Locate the cell with the specified text and output its [X, Y] center coordinate. 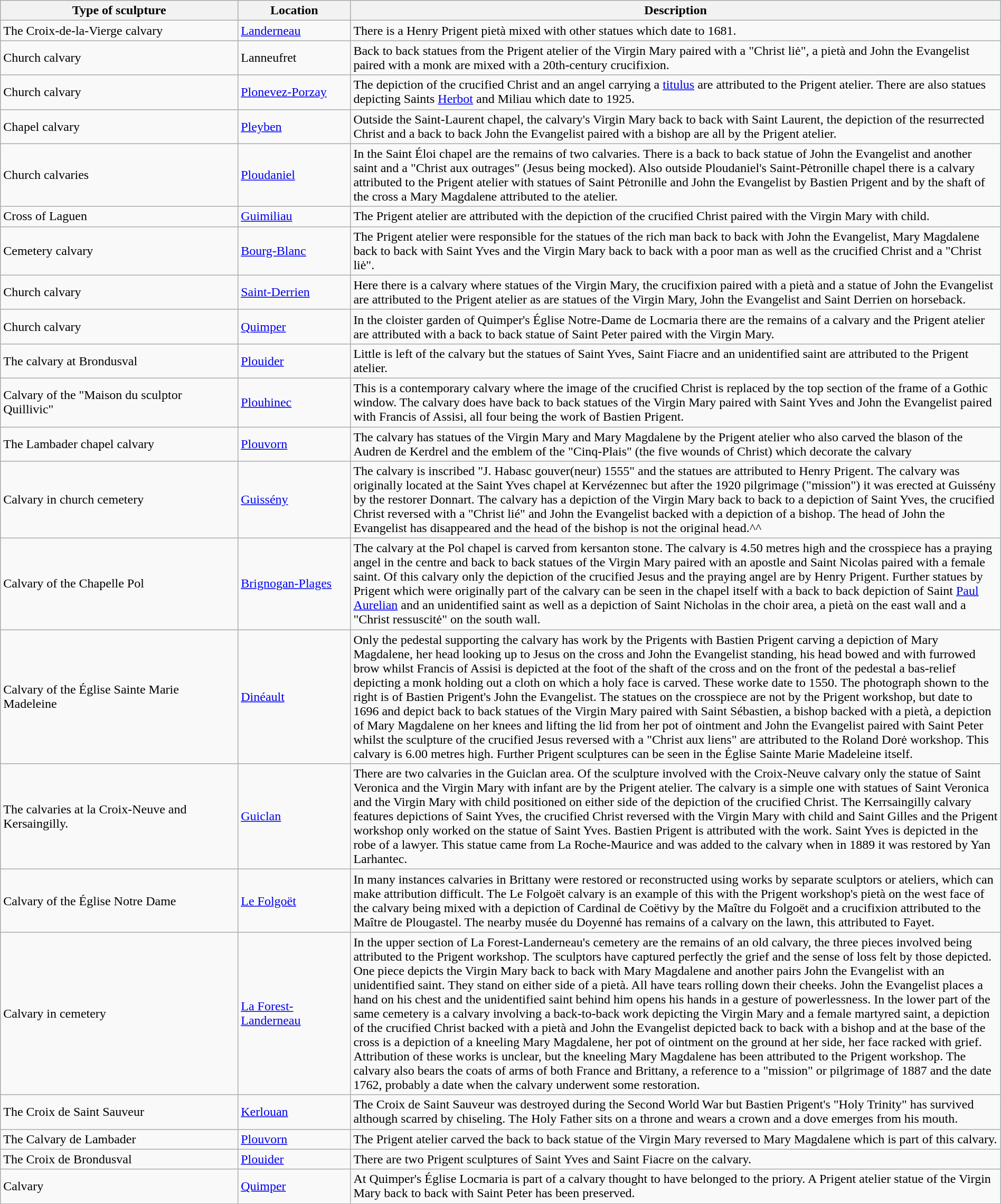
Ploudaniel [295, 175]
Landerneau [295, 31]
Location [295, 11]
Brignogan-Plages [295, 584]
Calvary of the Église Sainte Marie Madeleine [119, 697]
The Croix-de-la-Vierge calvary [119, 31]
Description [676, 11]
The calvary at Brondusval [119, 361]
Calvary in church cemetery [119, 500]
Calvary of the Église Notre Dame [119, 900]
Guissény [295, 500]
The Lambader chapel calvary [119, 443]
The Croix de Brondusval [119, 1159]
The Croix de Saint Sauveur [119, 1112]
Kerlouan [295, 1112]
Calvary [119, 1187]
Chapel calvary [119, 127]
There are two Prigent sculptures of Saint Yves and Saint Fiacre on the calvary. [676, 1159]
Type of sculpture [119, 11]
Guiclan [295, 817]
Pleyben [295, 127]
La Forest-Landerneau [295, 1013]
There is a Henry Prigent pietà mixed with other statues which date to 1681. [676, 31]
Plonevez-Porzay [295, 92]
Church calvaries [119, 175]
Saint-Derrien [295, 292]
Little is left of the calvary but the statues of Saint Yves, Saint Fiacre and an unidentified saint are attributed to the Prigent atelier. [676, 361]
Dinéault [295, 697]
The calvaries at la Croix-Neuve and Kersaingilly. [119, 817]
Cemetery calvary [119, 251]
Calvary in cemetery [119, 1013]
Plouhinec [295, 402]
Calvary of the Chapelle Pol [119, 584]
The Prigent atelier are attributed with the depiction of the crucified Christ paired with the Virgin Mary with child. [676, 216]
The Calvary de Lambader [119, 1139]
The Prigent atelier carved the back to back statue of the Virgin Mary reversed to Mary Magdalene which is part of this calvary. [676, 1139]
Lanneufret [295, 58]
Cross of Laguen [119, 216]
Bourg-Blanc [295, 251]
Calvary of the "Maison du sculptor Quillivic" [119, 402]
Guimiliau [295, 216]
Le Folgoët [295, 900]
